Find where the given text appears and provide that cell's center as (X, Y) coordinate. 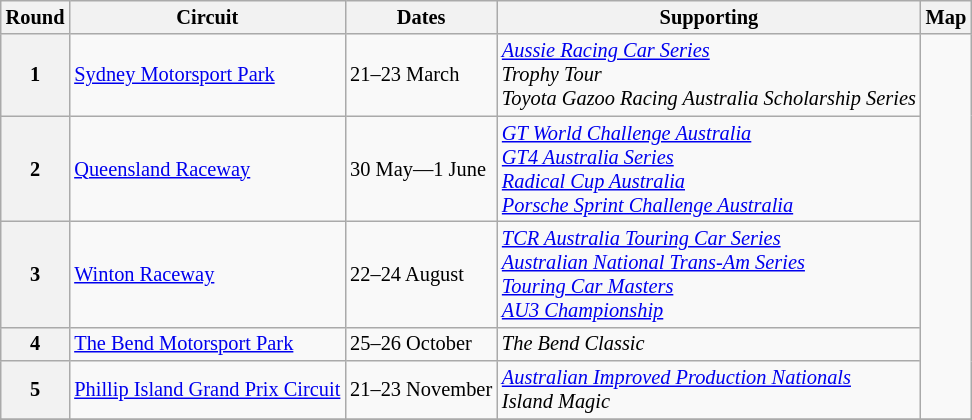
21–23 March (421, 75)
4 (36, 344)
Map (946, 17)
The Bend Motorsport Park (207, 344)
Aussie Racing Car SeriesTrophy TourToyota Gazoo Racing Australia Scholarship Series (709, 75)
5 (36, 390)
Supporting (709, 17)
Round (36, 17)
30 May—1 June (421, 169)
Phillip Island Grand Prix Circuit (207, 390)
Dates (421, 17)
22–24 August (421, 274)
2 (36, 169)
Queensland Raceway (207, 169)
Winton Raceway (207, 274)
21–23 November (421, 390)
1 (36, 75)
Sydney Motorsport Park (207, 75)
3 (36, 274)
GT World Challenge AustraliaGT4 Australia SeriesRadical Cup AustraliaPorsche Sprint Challenge Australia (709, 169)
25–26 October (421, 344)
Circuit (207, 17)
Australian Improved Production NationalsIsland Magic (709, 390)
TCR Australia Touring Car SeriesAustralian National Trans-Am SeriesTouring Car MastersAU3 Championship (709, 274)
The Bend Classic (709, 344)
